Capture the cell that displays the provided text and extract its (x, y) central coordinate. 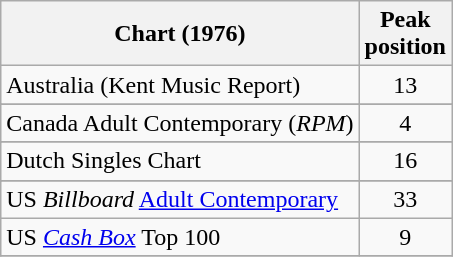
33 (405, 199)
Dutch Singles Chart (180, 161)
4 (405, 123)
US Cash Box Top 100 (180, 237)
13 (405, 85)
9 (405, 237)
Peakposition (405, 34)
Chart (1976) (180, 34)
Australia (Kent Music Report) (180, 85)
16 (405, 161)
Canada Adult Contemporary (RPM) (180, 123)
US Billboard Adult Contemporary (180, 199)
